Search for the cell housing the specified text and yield its [x, y] center coordinate. 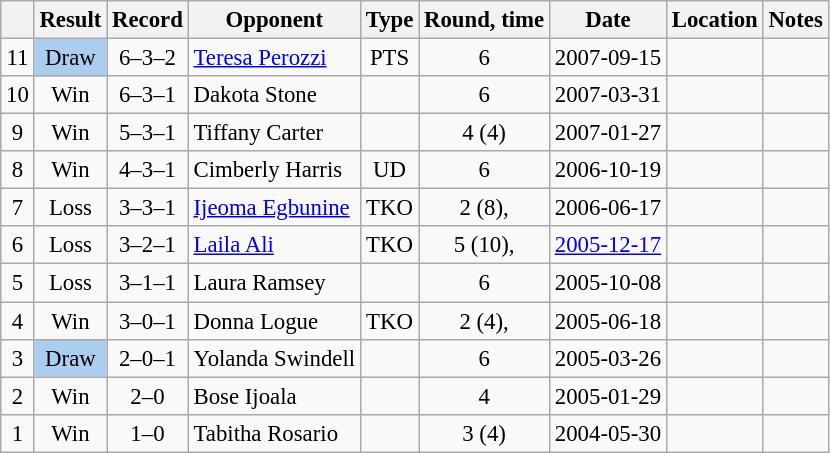
8 [18, 170]
Dakota Stone [274, 95]
2004-05-30 [608, 433]
10 [18, 95]
2 (8), [484, 208]
1 [18, 433]
3–1–1 [148, 283]
Date [608, 20]
3–0–1 [148, 321]
1–0 [148, 433]
4–3–1 [148, 170]
Tabitha Rosario [274, 433]
5 [18, 283]
2 (4), [484, 321]
Cimberly Harris [274, 170]
Teresa Perozzi [274, 58]
2–0 [148, 396]
2007-03-31 [608, 95]
2005-01-29 [608, 396]
7 [18, 208]
Laila Ali [274, 245]
2005-10-08 [608, 283]
2005-03-26 [608, 358]
3 (4) [484, 433]
PTS [389, 58]
Laura Ramsey [274, 283]
2005-06-18 [608, 321]
Notes [796, 20]
5–3–1 [148, 133]
Record [148, 20]
3 [18, 358]
Opponent [274, 20]
Bose Ijoala [274, 396]
6–3–2 [148, 58]
2007-09-15 [608, 58]
11 [18, 58]
Location [714, 20]
9 [18, 133]
3–2–1 [148, 245]
3–3–1 [148, 208]
Tiffany Carter [274, 133]
2–0–1 [148, 358]
2005-12-17 [608, 245]
5 (10), [484, 245]
6–3–1 [148, 95]
Round, time [484, 20]
4 (4) [484, 133]
UD [389, 170]
2006-10-19 [608, 170]
2006-06-17 [608, 208]
Donna Logue [274, 321]
2 [18, 396]
Yolanda Swindell [274, 358]
Result [70, 20]
Ijeoma Egbunine [274, 208]
2007-01-27 [608, 133]
Type [389, 20]
